Determine the [x, y] coordinate at the center of the cell enclosing the given text.  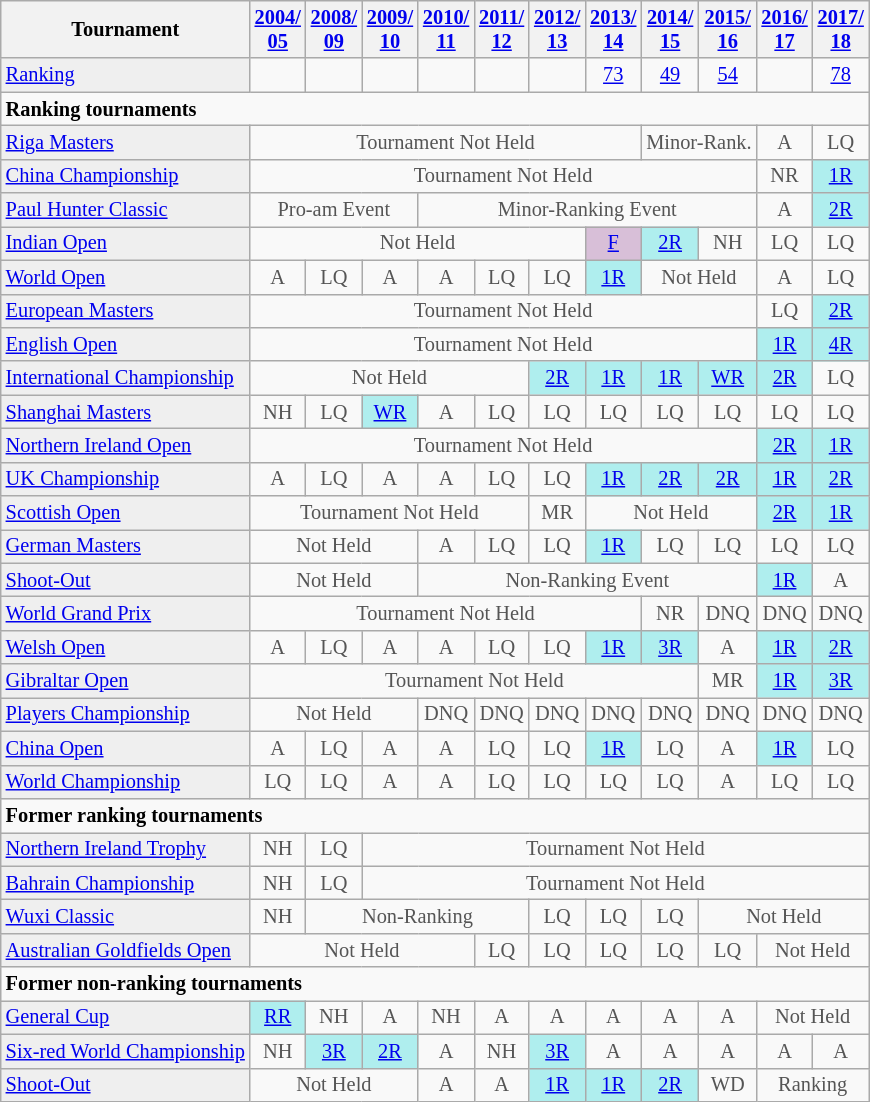
73 [613, 75]
54 [728, 75]
Northern Ireland Open [126, 445]
4R [841, 344]
Welsh Open [126, 647]
Gibraltar Open [126, 681]
World Championship [126, 782]
Indian Open [126, 243]
General Cup [126, 1017]
78 [841, 75]
China Open [126, 748]
UK Championship [126, 479]
Ranking tournaments [435, 109]
Non-Ranking Event [587, 580]
Former non-ranking tournaments [435, 984]
2009/10 [390, 29]
World Open [126, 277]
Players Championship [126, 714]
F [613, 243]
International Championship [126, 378]
China Championship [126, 176]
Shanghai Masters [126, 412]
2013/14 [613, 29]
Minor-Rank. [698, 142]
2014/15 [670, 29]
Six-red World Championship [126, 1051]
WD [728, 1085]
European Masters [126, 311]
World Grand Prix [126, 613]
2008/09 [334, 29]
Australian Goldfields Open [126, 950]
2011/12 [502, 29]
2017/18 [841, 29]
Paul Hunter Classic [126, 210]
2010/11 [446, 29]
Bahrain Championship [126, 883]
Northern Ireland Trophy [126, 849]
Minor-Ranking Event [587, 210]
Pro-am Event [334, 210]
German Masters [126, 546]
Scottish Open [126, 513]
Wuxi Classic [126, 916]
Riga Masters [126, 142]
2012/13 [557, 29]
2004/05 [278, 29]
Non-Ranking [418, 916]
Tournament [126, 29]
2016/17 [784, 29]
English Open [126, 344]
49 [670, 75]
2015/16 [728, 29]
RR [278, 1017]
Former ranking tournaments [435, 815]
